Capture the cell that displays the provided text and extract its [X, Y] central coordinate. 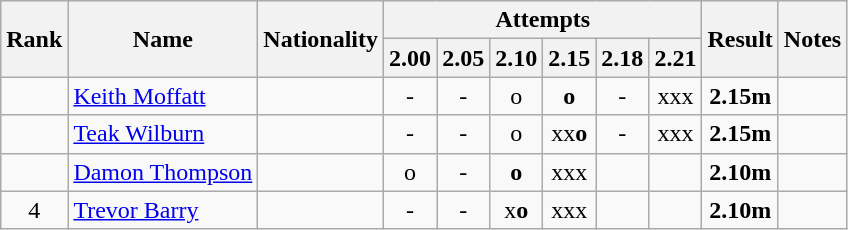
Notes [812, 39]
xo [516, 210]
Teak Wilburn [163, 134]
Attempts [543, 20]
Keith Moffatt [163, 96]
Result [740, 39]
Nationality [321, 39]
2.21 [676, 58]
2.15 [570, 58]
2.10 [516, 58]
4 [34, 210]
2.05 [464, 58]
xxo [570, 134]
Name [163, 39]
Trevor Barry [163, 210]
2.00 [410, 58]
Rank [34, 39]
2.18 [622, 58]
Damon Thompson [163, 172]
